Capture the cell that displays the provided text and extract its (X, Y) central coordinate. 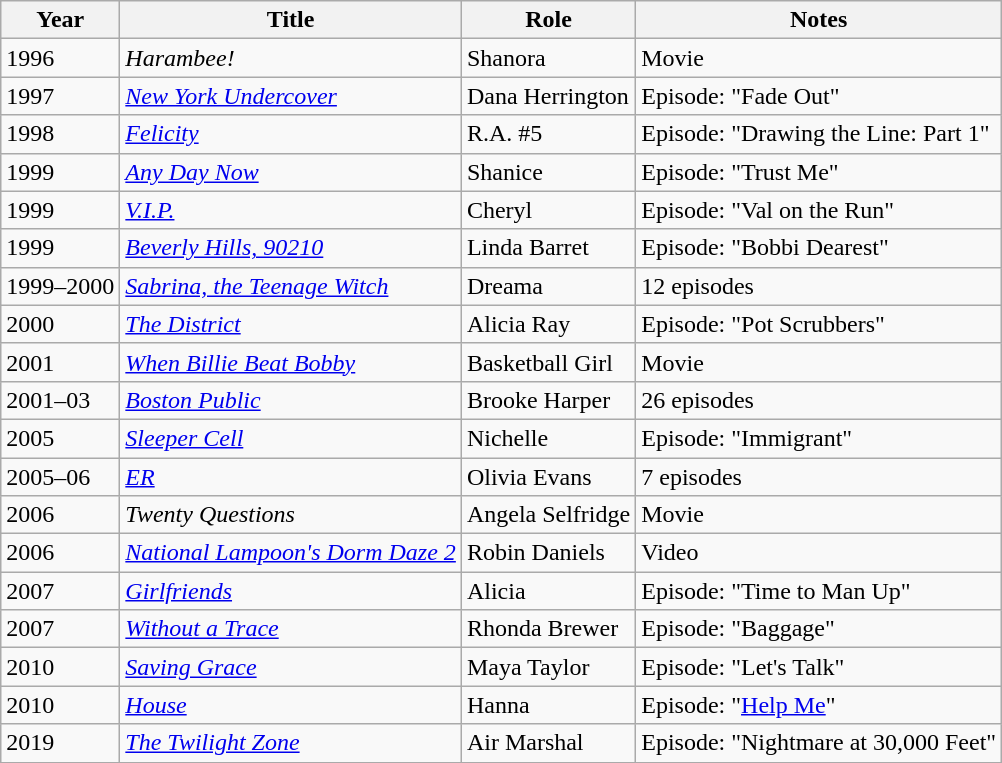
Basketball Girl (548, 362)
2005 (60, 438)
Cheryl (548, 210)
Episode: "Immigrant" (819, 438)
Shanora (548, 58)
ER (291, 477)
Girlfriends (291, 591)
Episode: "Fade Out" (819, 96)
Episode: "Pot Scrubbers" (819, 324)
Episode: "Baggage" (819, 629)
7 episodes (819, 477)
Hanna (548, 705)
R.A. #5 (548, 134)
2001–03 (60, 400)
Episode: "Help Me" (819, 705)
1998 (60, 134)
2000 (60, 324)
Angela Selfridge (548, 515)
1999–2000 (60, 286)
2019 (60, 743)
Episode: "Trust Me" (819, 172)
1997 (60, 96)
1996 (60, 58)
Boston Public (291, 400)
House (291, 705)
Episode: "Drawing the Line: Part 1" (819, 134)
Any Day Now (291, 172)
Episode: "Nightmare at 30,000 Feet" (819, 743)
Episode: "Let's Talk" (819, 667)
2005–06 (60, 477)
Air Marshal (548, 743)
Rhonda Brewer (548, 629)
2001 (60, 362)
Dana Herrington (548, 96)
Beverly Hills, 90210 (291, 248)
The District (291, 324)
Video (819, 553)
Twenty Questions (291, 515)
Felicity (291, 134)
Sleeper Cell (291, 438)
Nichelle (548, 438)
When Billie Beat Bobby (291, 362)
Notes (819, 20)
Alicia Ray (548, 324)
National Lampoon's Dorm Daze 2 (291, 553)
Robin Daniels (548, 553)
12 episodes (819, 286)
Sabrina, the Teenage Witch (291, 286)
Episode: "Time to Man Up" (819, 591)
Saving Grace (291, 667)
Dreama (548, 286)
Year (60, 20)
The Twilight Zone (291, 743)
Episode: "Val on the Run" (819, 210)
Maya Taylor (548, 667)
New York Undercover (291, 96)
Title (291, 20)
Harambee! (291, 58)
V.I.P. (291, 210)
Without a Trace (291, 629)
Olivia Evans (548, 477)
Episode: "Bobbi Dearest" (819, 248)
Alicia (548, 591)
Linda Barret (548, 248)
Role (548, 20)
26 episodes (819, 400)
Brooke Harper (548, 400)
Shanice (548, 172)
